Pinpoint the cell where the given text exists, returning its (X, Y) midpoint coordinate. 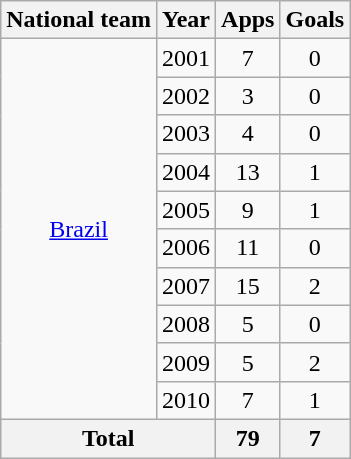
2003 (186, 134)
2010 (186, 400)
2006 (186, 248)
2009 (186, 362)
9 (248, 210)
Brazil (79, 230)
79 (248, 438)
2007 (186, 286)
Apps (248, 20)
3 (248, 96)
2002 (186, 96)
11 (248, 248)
Total (108, 438)
Year (186, 20)
2004 (186, 172)
15 (248, 286)
2008 (186, 324)
Goals (315, 20)
National team (79, 20)
2005 (186, 210)
4 (248, 134)
2001 (186, 58)
13 (248, 172)
